Capture the cell that displays the provided text and extract its [x, y] central coordinate. 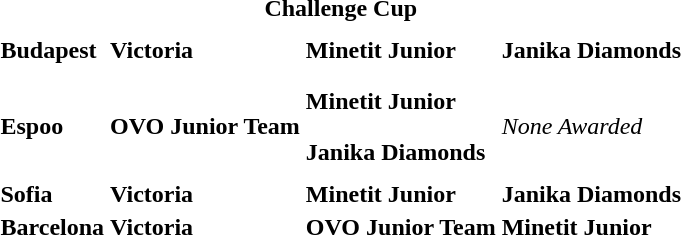
Janika Diamonds [400, 152]
OVO Junior Team [206, 126]
